Find where the given text appears and provide that cell's center as (x, y) coordinate. 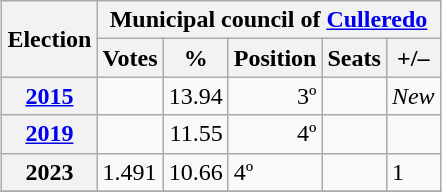
% (196, 58)
Votes (130, 58)
10.66 (196, 172)
Position (275, 58)
1 (413, 172)
Election (50, 39)
13.94 (196, 96)
3º (275, 96)
2023 (50, 172)
Seats (354, 58)
+/– (413, 58)
1.491 (130, 172)
New (413, 96)
Municipal council of Culleredo (268, 20)
2015 (50, 96)
2019 (50, 134)
11.55 (196, 134)
